From the cell containing the given text, extract its center point as [x, y] coordinate. 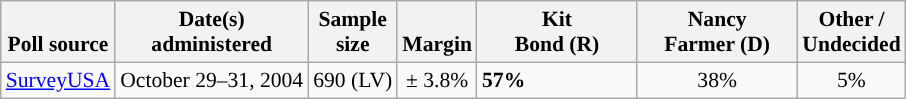
Margin [437, 32]
5% [851, 80]
57% [557, 80]
Date(s)administered [212, 32]
Samplesize [352, 32]
SurveyUSA [58, 80]
Other /Undecided [851, 32]
Poll source [58, 32]
NancyFarmer (D) [717, 32]
690 (LV) [352, 80]
38% [717, 80]
KitBond (R) [557, 32]
October 29–31, 2004 [212, 80]
± 3.8% [437, 80]
